Provide the [X, Y] coordinate of the cell's center where the given text is located.  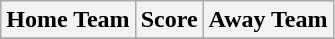
Home Team [68, 20]
Score [169, 20]
Away Team [268, 20]
